Provide the [X, Y] coordinate of the cell's center where the given text is located.  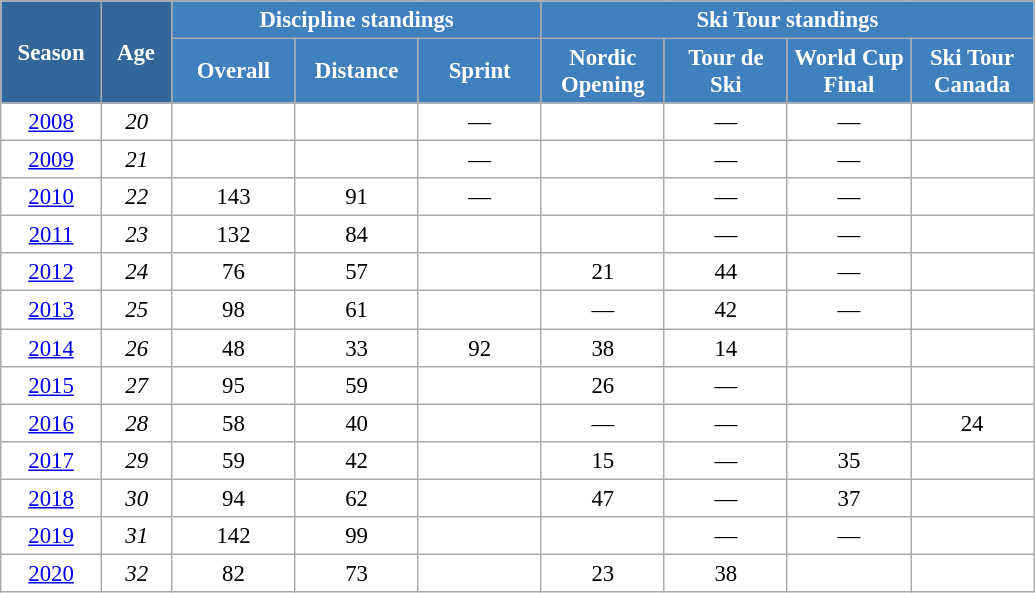
92 [480, 348]
33 [356, 348]
99 [356, 536]
30 [136, 498]
2010 [52, 197]
31 [136, 536]
Discipline standings [356, 20]
44 [726, 273]
2014 [52, 348]
2009 [52, 160]
2017 [52, 460]
27 [136, 385]
35 [848, 460]
48 [234, 348]
32 [136, 573]
Sprint [480, 72]
91 [356, 197]
37 [848, 498]
47 [602, 498]
84 [356, 235]
Age [136, 52]
14 [726, 348]
57 [356, 273]
Overall [234, 72]
76 [234, 273]
2018 [52, 498]
Ski Tour standings [787, 20]
Distance [356, 72]
2012 [52, 273]
132 [234, 235]
2016 [52, 423]
28 [136, 423]
Season [52, 52]
62 [356, 498]
2020 [52, 573]
World CupFinal [848, 72]
61 [356, 310]
95 [234, 385]
98 [234, 310]
58 [234, 423]
29 [136, 460]
2008 [52, 122]
15 [602, 460]
2019 [52, 536]
73 [356, 573]
82 [234, 573]
2013 [52, 310]
143 [234, 197]
NordicOpening [602, 72]
40 [356, 423]
20 [136, 122]
Tour deSki [726, 72]
2015 [52, 385]
Ski TourCanada [972, 72]
2011 [52, 235]
94 [234, 498]
22 [136, 197]
142 [234, 536]
25 [136, 310]
